Capture the cell that displays the provided text and extract its [X, Y] central coordinate. 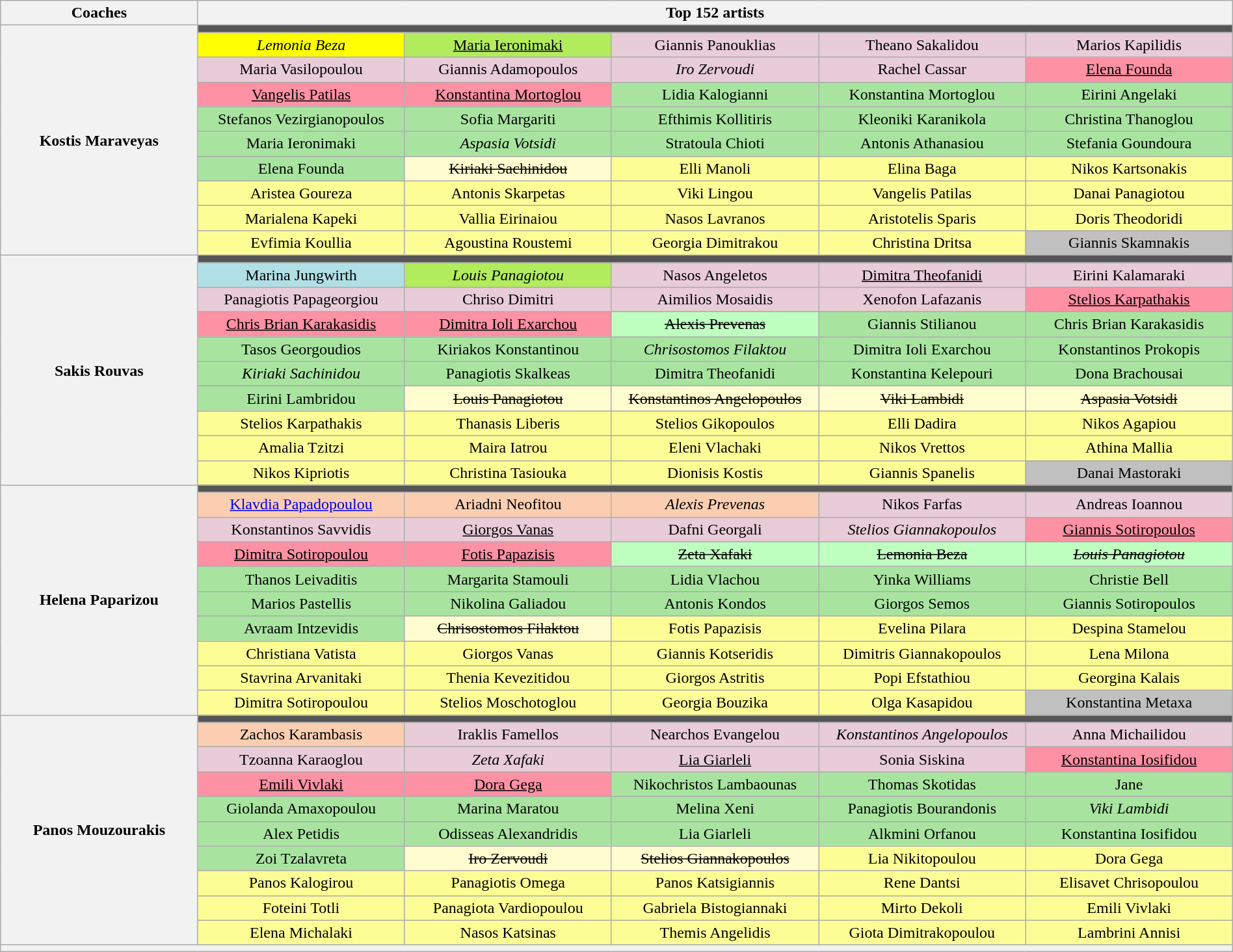
Eirini Kalamaraki [1129, 275]
Kleoniki Karanikola [922, 119]
Thanos Leivaditis [301, 579]
Klavdia Papadopoulou [301, 505]
Antonis Skarpetas [508, 193]
Christina Thanoglou [1129, 119]
Maira Iatrou [508, 448]
Iraklis Famellos [508, 735]
Elena Michalaki [301, 932]
Danai Mastoraki [1129, 473]
Lia Nikitopoulou [922, 858]
Panagiotis Papageorgiou [301, 300]
Panos Kalogirou [301, 883]
Foteini Totli [301, 908]
Elli Dadira [922, 423]
Giannis Stilianou [922, 324]
Aristea Goureza [301, 193]
Nearchos Evangelou [715, 735]
Evfimia Koullia [301, 243]
Yinka Williams [922, 579]
Stefania Goundoura [1129, 144]
Alkmini Orfanou [922, 834]
Nasos Angeletos [715, 275]
Andreas Ioannou [1129, 505]
Stratoula Chioti [715, 144]
Marina Jungwirth [301, 275]
Antonis Athanasiou [922, 144]
Giota Dimitrakopoulou [922, 932]
Nasos Katsinas [508, 932]
Elina Baga [922, 168]
Sofia Margariti [508, 119]
Theano Sakalidou [922, 45]
Marios Kapilidis [1129, 45]
Giannis Adamopoulos [508, 70]
Nikos Kipriotis [301, 473]
Zachos Karambasis [301, 735]
Nasos Lavranos [715, 218]
Kostis Maraveyas [99, 140]
Stavrina Arvanitaki [301, 678]
Dafni Georgali [715, 529]
Dionisis Kostis [715, 473]
Giannis Spanelis [922, 473]
Panagiotis Bourandonis [922, 809]
Panos Katsigiannis [715, 883]
Tasos Georgoudios [301, 349]
Christina Dritsa [922, 243]
Aristotelis Sparis [922, 218]
Giannis Skamnakis [1129, 243]
Agoustina Roustemi [508, 243]
Christiana Vatista [301, 654]
Ariadni Neofitou [508, 505]
Athina Mallia [1129, 448]
Christina Tasiouka [508, 473]
Sonia Siskina [922, 760]
Sakis Rouvas [99, 370]
Christie Bell [1129, 579]
Konstantinos Savvidis [301, 529]
Helena Paparizou [99, 600]
Themis Angelidis [715, 932]
Panagiotis Omega [508, 883]
Giorgos Astritis [715, 678]
Lidia Vlachou [715, 579]
Stelios Gikopoulos [715, 423]
Despina Stamelou [1129, 628]
Elli Manoli [715, 168]
Alex Petidis [301, 834]
Georgia Bouzika [715, 703]
Coaches [99, 13]
Stelios Moschotoglou [508, 703]
Evelina Pilara [922, 628]
Viki Lingou [715, 193]
Konstantinos Prokopis [1129, 349]
Nikos Agapiou [1129, 423]
Avraam Intzevidis [301, 628]
Chriso Dimitri [508, 300]
Nikos Vrettos [922, 448]
Thomas Skotidas [922, 784]
Panagiota Vardiopoulou [508, 908]
Panos Mouzourakis [99, 830]
Danai Panagiotou [1129, 193]
Georgina Kalais [1129, 678]
Amalia Tzitzi [301, 448]
Zoi Tzalavreta [301, 858]
Efthimis Kollitiris [715, 119]
Panagiotis Skalkeas [508, 374]
Nikolina Galiadou [508, 603]
Odisseas Alexandridis [508, 834]
Elisavet Chrisopoulou [1129, 883]
Lambrini Annisi [1129, 932]
Nikos Kartsonakis [1129, 168]
Thanasis Liberis [508, 423]
Lena Milona [1129, 654]
Kiriakos Konstantinou [508, 349]
Nikochristos Lambaounas [715, 784]
Popi Efstathiou [922, 678]
Dimitris Giannakopoulos [922, 654]
Margarita Stamouli [508, 579]
Dona Brachousai [1129, 374]
Lidia Kalogianni [715, 94]
Anna Michailidou [1129, 735]
Maria Vasilopoulou [301, 70]
Marina Maratou [508, 809]
Melina Xeni [715, 809]
Giannis Panouklias [715, 45]
Aimilios Mosaidis [715, 300]
Konstantina Metaxa [1129, 703]
Olga Kasapidou [922, 703]
Gabriela Bistogiannaki [715, 908]
Antonis Kondos [715, 603]
Jane [1129, 784]
Marialena Kapeki [301, 218]
Mirto Dekoli [922, 908]
Eirini Angelaki [1129, 94]
Marios Pastellis [301, 603]
Giolanda Amaxopoulou [301, 809]
Konstantina Kelepouri [922, 374]
Stefanos Vezirgianopoulos [301, 119]
Tzoanna Karaoglou [301, 760]
Nikos Farfas [922, 505]
Vallia Eirinaiou [508, 218]
Giannis Kotseridis [715, 654]
Eirini Lambridou [301, 399]
Xenofon Lafazanis [922, 300]
Rene Dantsi [922, 883]
Georgia Dimitrakou [715, 243]
Top 152 artists [715, 13]
Eleni Vlachaki [715, 448]
Rachel Cassar [922, 70]
Giorgos Semos [922, 603]
Doris Theodoridi [1129, 218]
Thenia Kevezitidou [508, 678]
